Find where the given text appears and provide that cell's center as (X, Y) coordinate. 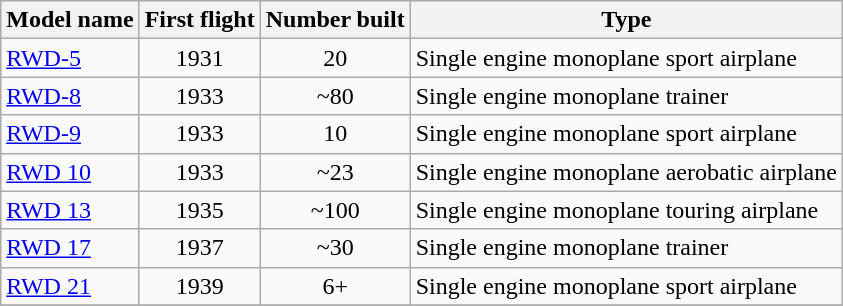
~30 (335, 248)
RWD 13 (70, 210)
~23 (335, 172)
1935 (200, 210)
~80 (335, 96)
RWD-5 (70, 58)
Number built (335, 20)
6+ (335, 286)
20 (335, 58)
RWD-9 (70, 134)
~100 (335, 210)
1937 (200, 248)
Type (626, 20)
Model name (70, 20)
RWD-8 (70, 96)
RWD 17 (70, 248)
1939 (200, 286)
RWD 10 (70, 172)
Single engine monoplane aerobatic airplane (626, 172)
Single engine monoplane touring airplane (626, 210)
RWD 21 (70, 286)
10 (335, 134)
1931 (200, 58)
First flight (200, 20)
